Capture the cell that displays the provided text and extract its (X, Y) central coordinate. 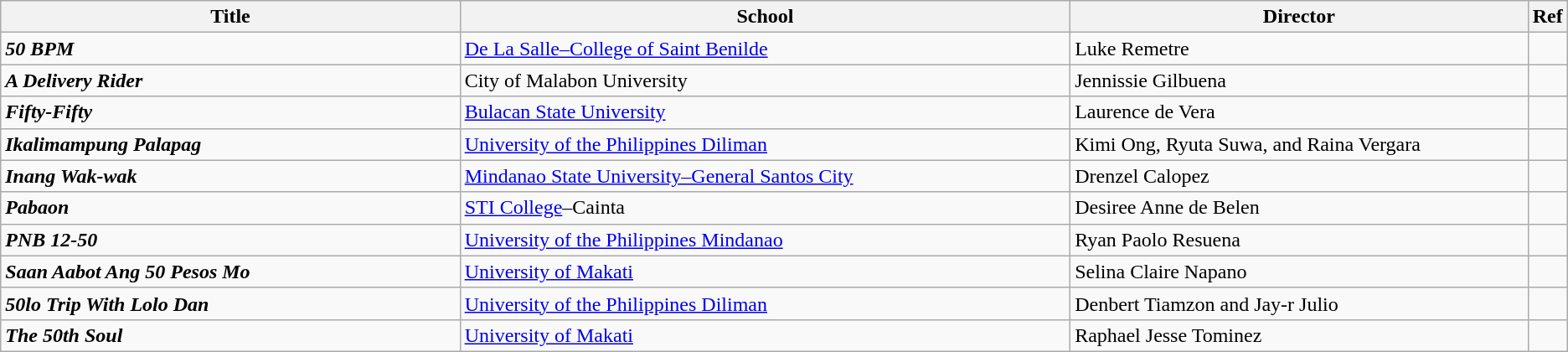
STI College–Cainta (765, 208)
Kimi Ong, Ryuta Suwa, and Raina Vergara (1300, 144)
Raphael Jesse Tominez (1300, 335)
De La Salle–College of Saint Benilde (765, 49)
Drenzel Calopez (1300, 176)
PNB 12-50 (230, 240)
City of Malabon University (765, 80)
The 50th Soul (230, 335)
Selina Claire Napano (1300, 272)
Ryan Paolo Resuena (1300, 240)
Ikalimampung Palapag (230, 144)
Pabaon (230, 208)
School (765, 17)
Denbert Tiamzon and Jay-r Julio (1300, 303)
University of the Philippines Mindanao (765, 240)
Title (230, 17)
Luke Remetre (1300, 49)
Inang Wak-wak (230, 176)
Mindanao State University–General Santos City (765, 176)
Director (1300, 17)
Laurence de Vera (1300, 112)
Ref (1548, 17)
Saan Aabot Ang 50 Pesos Mo (230, 272)
Jennissie Gilbuena (1300, 80)
Desiree Anne de Belen (1300, 208)
50 BPM (230, 49)
A Delivery Rider (230, 80)
Bulacan State University (765, 112)
50lo Trip With Lolo Dan (230, 303)
Fifty-Fifty (230, 112)
